Pinpoint the cell where the given text exists, returning its (x, y) midpoint coordinate. 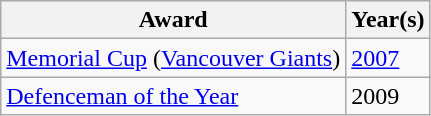
2007 (388, 58)
Year(s) (388, 20)
Memorial Cup (Vancouver Giants) (174, 58)
2009 (388, 96)
Award (174, 20)
Defenceman of the Year (174, 96)
